Return [X, Y] of the center of cell containing provided text 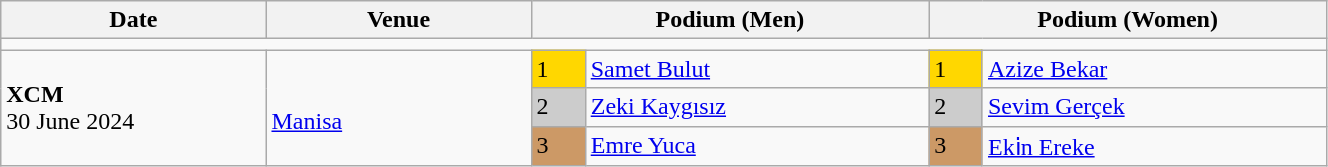
Venue [398, 20]
Emre Yuca [757, 146]
Podium (Women) [1128, 20]
XCM 30 June 2024 [134, 108]
Podium (Men) [730, 20]
Sevim Gerçek [1154, 107]
Samet Bulut [757, 69]
Azize Bekar [1154, 69]
Zeki Kaygısız [757, 107]
Eki̇n Ereke [1154, 146]
Manisa [398, 108]
Date [134, 20]
